Detect which cell encompasses the target text, then output its (x, y) center coordinate. 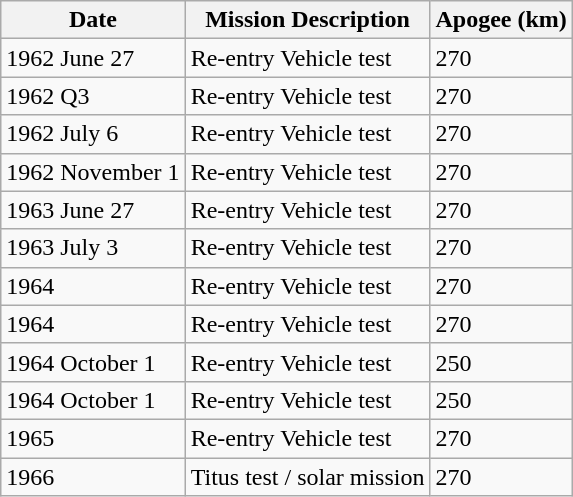
1965 (93, 438)
Titus test / solar mission (308, 477)
1966 (93, 477)
1962 June 27 (93, 58)
1963 June 27 (93, 210)
Date (93, 20)
1962 July 6 (93, 134)
1962 Q3 (93, 96)
Apogee (km) (501, 20)
Mission Description (308, 20)
1962 November 1 (93, 172)
1963 July 3 (93, 248)
